Return (x, y) of the center of cell containing provided text 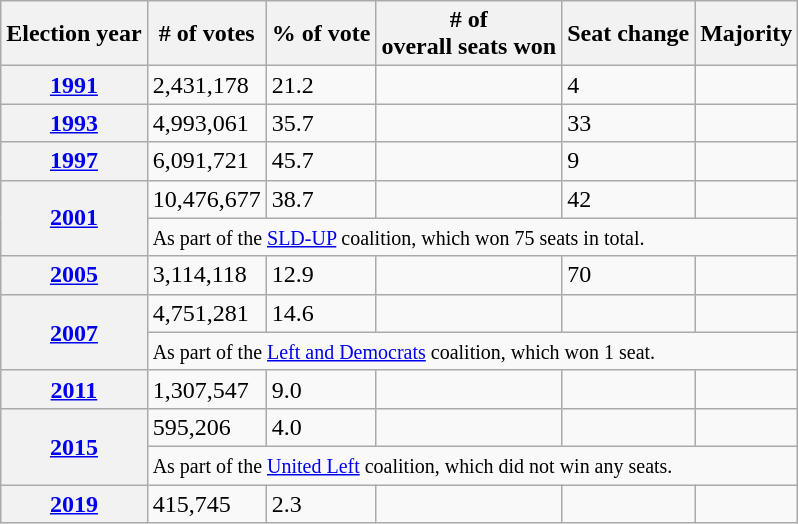
# ofoverall seats won (469, 34)
Seat change (628, 34)
% of vote (321, 34)
Majority (746, 34)
70 (628, 275)
38.7 (321, 199)
2019 (74, 503)
10,476,677 (206, 199)
1997 (74, 161)
9.0 (321, 389)
As part of the United Left coalition, which did not win any seats. (472, 465)
415,745 (206, 503)
4.0 (321, 427)
4 (628, 85)
2.3 (321, 503)
2015 (74, 446)
4,751,281 (206, 313)
9 (628, 161)
42 (628, 199)
2001 (74, 218)
As part of the SLD-UP coalition, which won 75 seats in total. (472, 237)
2,431,178 (206, 85)
45.7 (321, 161)
595,206 (206, 427)
As part of the Left and Democrats coalition, which won 1 seat. (472, 351)
1993 (74, 123)
14.6 (321, 313)
6,091,721 (206, 161)
1991 (74, 85)
Election year (74, 34)
2005 (74, 275)
1,307,547 (206, 389)
33 (628, 123)
2007 (74, 332)
12.9 (321, 275)
21.2 (321, 85)
3,114,118 (206, 275)
# of votes (206, 34)
4,993,061 (206, 123)
2011 (74, 389)
35.7 (321, 123)
